Determine the (x, y) coordinate at the center of the cell enclosing the given text.  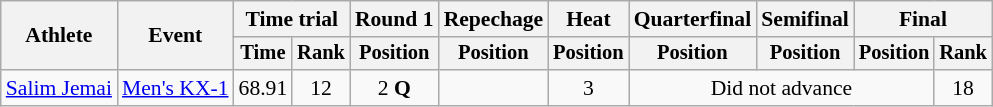
Time trial (292, 19)
Quarterfinal (693, 19)
Salim Jemai (59, 88)
18 (963, 88)
Round 1 (394, 19)
Event (176, 36)
3 (588, 88)
2 Q (394, 88)
Men's KX-1 (176, 88)
Did not advance (782, 88)
Repechage (494, 19)
Heat (588, 19)
Athlete (59, 36)
12 (321, 88)
Final (923, 19)
68.91 (264, 88)
Time (264, 54)
Semifinal (805, 19)
